Scan for the cell matching the given text and deliver its [X, Y] coordinate at center. 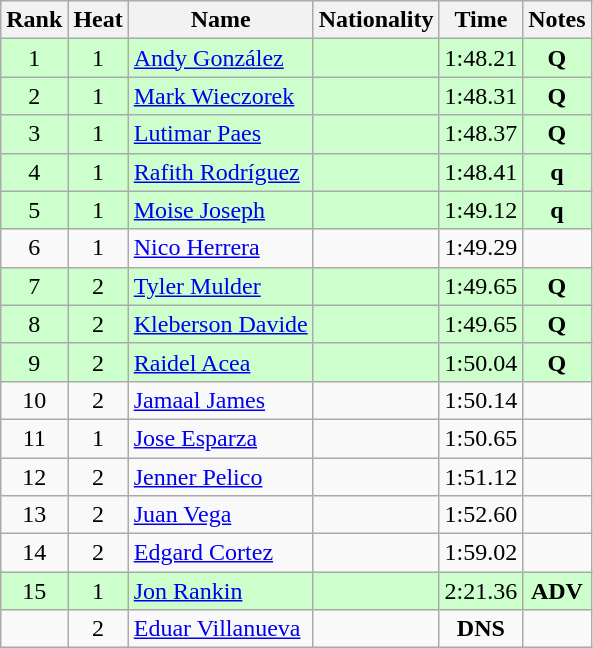
12 [34, 477]
1:50.04 [481, 362]
Jamaal James [220, 400]
1:50.14 [481, 400]
Juan Vega [220, 515]
7 [34, 286]
Kleberson Davide [220, 324]
Time [481, 20]
15 [34, 591]
5 [34, 210]
1:49.12 [481, 210]
Jenner Pelico [220, 477]
Moise Joseph [220, 210]
Eduar Villanueva [220, 629]
Andy González [220, 58]
Mark Wieczorek [220, 96]
6 [34, 248]
2:21.36 [481, 591]
1:48.41 [481, 172]
3 [34, 134]
DNS [481, 629]
Nationality [376, 20]
11 [34, 438]
Jon Rankin [220, 591]
1:59.02 [481, 553]
Nico Herrera [220, 248]
1:49.29 [481, 248]
1:52.60 [481, 515]
Rafith Rodríguez [220, 172]
Edgard Cortez [220, 553]
1:48.37 [481, 134]
Heat [98, 20]
4 [34, 172]
1:50.65 [481, 438]
Lutimar Paes [220, 134]
Notes [557, 20]
Raidel Acea [220, 362]
9 [34, 362]
1:48.21 [481, 58]
Name [220, 20]
Rank [34, 20]
Jose Esparza [220, 438]
1:51.12 [481, 477]
10 [34, 400]
14 [34, 553]
ADV [557, 591]
1:48.31 [481, 96]
Tyler Mulder [220, 286]
13 [34, 515]
8 [34, 324]
